Locate the cell with the specified text and output its [X, Y] center coordinate. 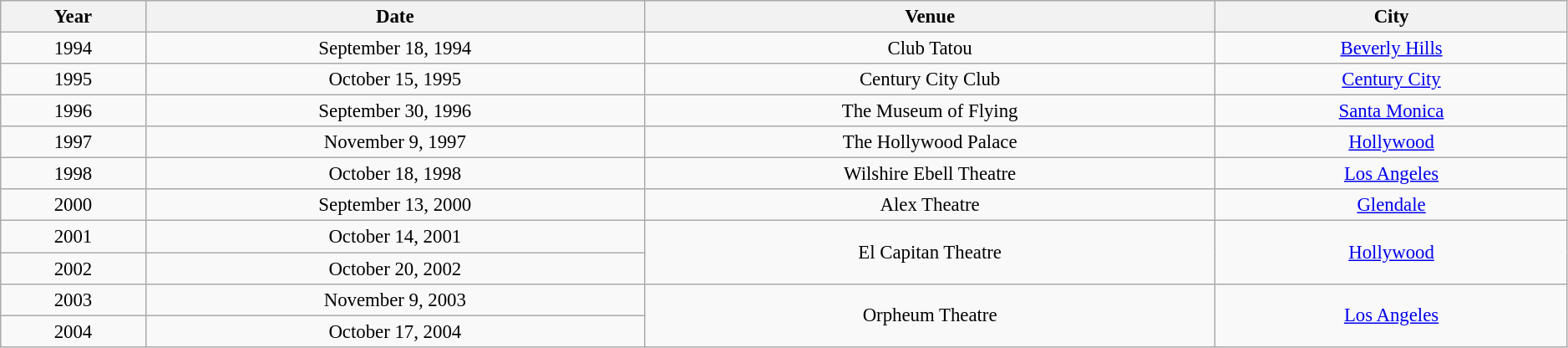
Date [394, 17]
Club Tatou [929, 49]
Wilshire Ebell Theatre [929, 174]
September 13, 2000 [394, 205]
The Museum of Flying [929, 111]
2004 [74, 331]
November 9, 1997 [394, 142]
October 20, 2002 [394, 269]
October 18, 1998 [394, 174]
Alex Theatre [929, 205]
Venue [929, 17]
October 17, 2004 [394, 331]
City [1392, 17]
2001 [74, 237]
Beverly Hills [1392, 49]
October 14, 2001 [394, 237]
Century City [1392, 79]
1994 [74, 49]
2000 [74, 205]
September 18, 1994 [394, 49]
September 30, 1996 [394, 111]
Glendale [1392, 205]
1995 [74, 79]
The Hollywood Palace [929, 142]
El Capitan Theatre [929, 253]
2003 [74, 299]
1998 [74, 174]
Century City Club [929, 79]
1997 [74, 142]
October 15, 1995 [394, 79]
November 9, 2003 [394, 299]
Orpheum Theatre [929, 315]
Year [74, 17]
1996 [74, 111]
Santa Monica [1392, 111]
2002 [74, 269]
